Search for the cell housing the specified text and yield its (x, y) center coordinate. 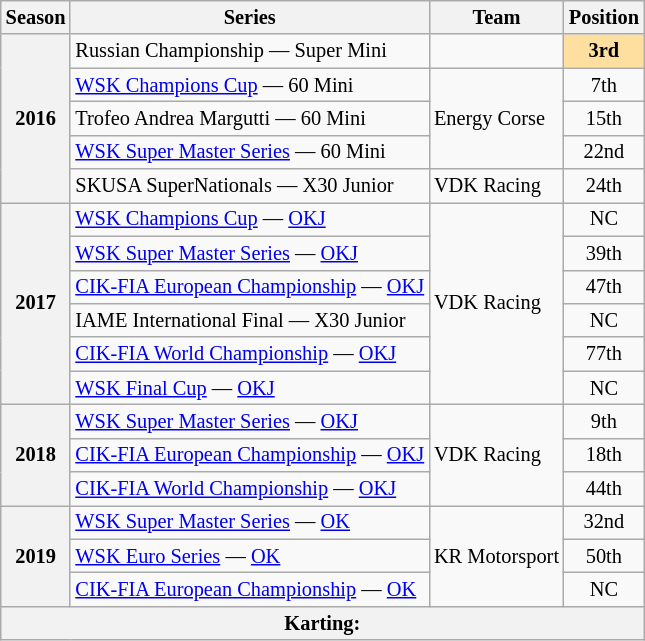
Position (604, 17)
SKUSA SuperNationals — X30 Junior (250, 186)
Season (36, 17)
9th (604, 421)
Team (496, 17)
18th (604, 455)
Russian Championship — Super Mini (250, 51)
WSK Champions Cup — 60 Mini (250, 85)
KR Motorsport (496, 556)
WSK Final Cup — OKJ (250, 388)
44th (604, 489)
39th (604, 253)
WSK Champions Cup — OKJ (250, 219)
24th (604, 186)
50th (604, 556)
WSK Super Master Series — OK (250, 522)
IAME International Final — X30 Junior (250, 320)
Karting: (322, 623)
CIK-FIA European Championship — OK (250, 589)
7th (604, 85)
15th (604, 118)
22nd (604, 152)
32nd (604, 522)
2017 (36, 303)
Energy Corse (496, 118)
Series (250, 17)
3rd (604, 51)
2016 (36, 118)
2018 (36, 454)
Trofeo Andrea Margutti — 60 Mini (250, 118)
WSK Super Master Series — 60 Mini (250, 152)
77th (604, 354)
2019 (36, 556)
47th (604, 287)
WSK Euro Series — OK (250, 556)
